Detect which cell encompasses the target text, then output its (x, y) center coordinate. 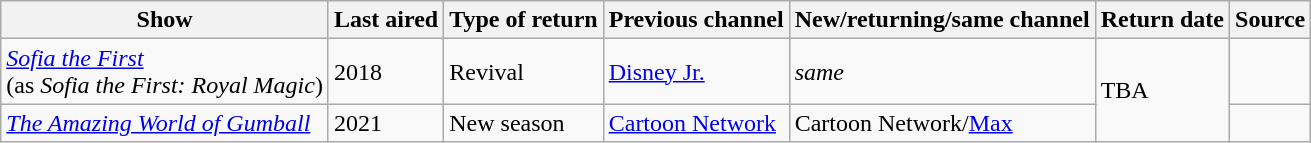
TBA (1162, 90)
The Amazing World of Gumball (165, 123)
Cartoon Network (696, 123)
same (942, 72)
Previous channel (696, 20)
2021 (386, 123)
Revival (524, 72)
Disney Jr. (696, 72)
Type of return (524, 20)
New season (524, 123)
Return date (1162, 20)
Cartoon Network/Max (942, 123)
New/returning/same channel (942, 20)
2018 (386, 72)
Sofia the First(as Sofia the First: Royal Magic) (165, 72)
Show (165, 20)
Last aired (386, 20)
Source (1270, 20)
